Provide the (X, Y) coordinate of the cell's center where the given text is located.  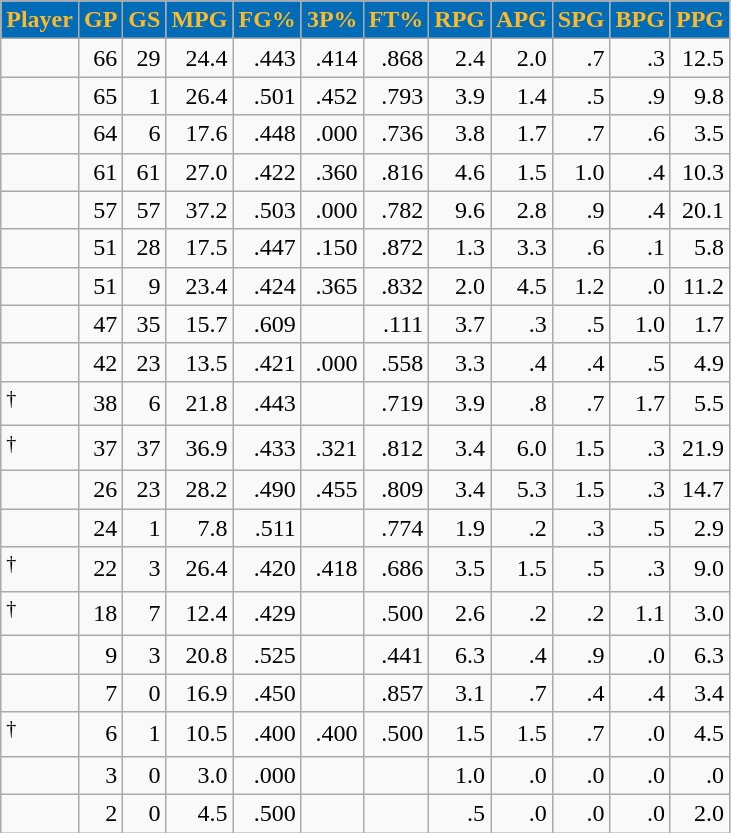
36.9 (200, 448)
5.3 (522, 489)
28 (144, 248)
.868 (396, 58)
.420 (267, 570)
9.8 (700, 96)
3.8 (460, 134)
.422 (267, 172)
5.8 (700, 248)
2.6 (460, 614)
17.5 (200, 248)
1.9 (460, 528)
.365 (332, 286)
2.9 (700, 528)
64 (100, 134)
.686 (396, 570)
.421 (267, 362)
.793 (396, 96)
10.3 (700, 172)
11.2 (700, 286)
.1 (640, 248)
.452 (332, 96)
6.0 (522, 448)
.111 (396, 324)
Player (40, 20)
.857 (396, 693)
38 (100, 404)
RPG (460, 20)
1.4 (522, 96)
.455 (332, 489)
20.8 (200, 655)
28.2 (200, 489)
GS (144, 20)
.429 (267, 614)
22 (100, 570)
.150 (332, 248)
10.5 (200, 734)
.872 (396, 248)
47 (100, 324)
26 (100, 489)
.558 (396, 362)
5.5 (700, 404)
66 (100, 58)
.719 (396, 404)
7.8 (200, 528)
4.9 (700, 362)
15.7 (200, 324)
.809 (396, 489)
.832 (396, 286)
21.8 (200, 404)
.321 (332, 448)
14.7 (700, 489)
2.8 (522, 210)
.450 (267, 693)
.501 (267, 96)
27.0 (200, 172)
.782 (396, 210)
.609 (267, 324)
24.4 (200, 58)
37.2 (200, 210)
.414 (332, 58)
2.4 (460, 58)
FG% (267, 20)
FT% (396, 20)
.816 (396, 172)
APG (522, 20)
GP (100, 20)
42 (100, 362)
MPG (200, 20)
35 (144, 324)
.441 (396, 655)
.525 (267, 655)
.424 (267, 286)
12.4 (200, 614)
.418 (332, 570)
.812 (396, 448)
3.7 (460, 324)
.490 (267, 489)
.448 (267, 134)
18 (100, 614)
1.3 (460, 248)
1.2 (581, 286)
BPG (640, 20)
PPG (700, 20)
3P% (332, 20)
9.6 (460, 210)
17.6 (200, 134)
.433 (267, 448)
.511 (267, 528)
.736 (396, 134)
2 (100, 813)
20.1 (700, 210)
.8 (522, 404)
24 (100, 528)
23.4 (200, 286)
1.1 (640, 614)
4.6 (460, 172)
.447 (267, 248)
.774 (396, 528)
29 (144, 58)
16.9 (200, 693)
21.9 (700, 448)
.360 (332, 172)
.503 (267, 210)
12.5 (700, 58)
13.5 (200, 362)
3.1 (460, 693)
65 (100, 96)
9.0 (700, 570)
SPG (581, 20)
